Return the (x, y) coordinate for the center point of the cell that contains the specified text.  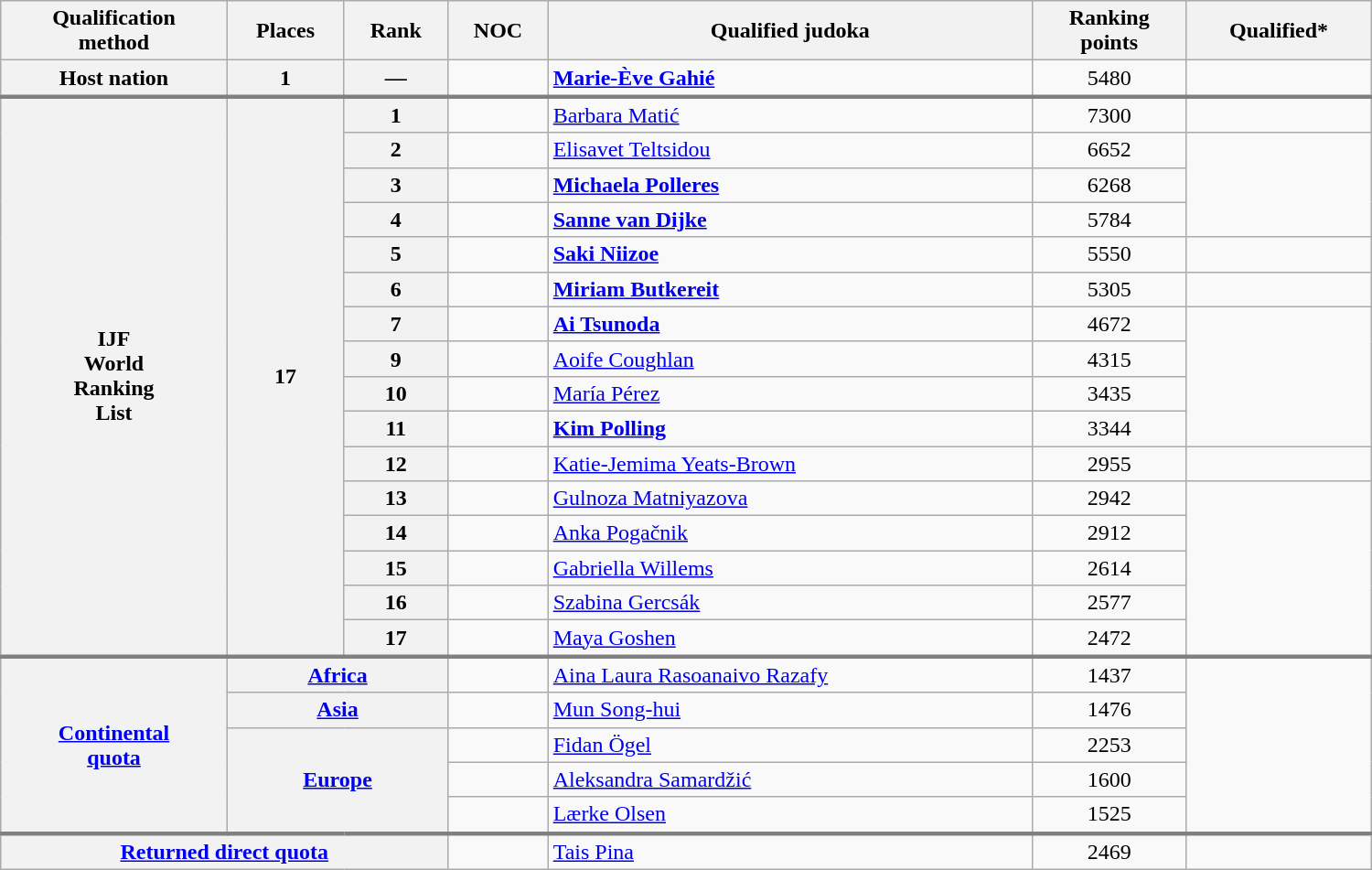
10 (396, 393)
Qualified* (1279, 31)
Qualificationmethod (114, 31)
3344 (1109, 428)
4672 (1109, 324)
Gabriella Willems (790, 568)
Fidan Ögel (790, 745)
7 (396, 324)
2469 (1109, 852)
4315 (1109, 359)
Sanne van Dijke (790, 220)
2955 (1109, 464)
Kim Polling (790, 428)
15 (396, 568)
Aleksandra Samardžić (790, 779)
Ai Tsunoda (790, 324)
12 (396, 464)
5550 (1109, 254)
6652 (1109, 150)
Continentalquota (114, 745)
5 (396, 254)
5480 (1109, 79)
16 (396, 603)
Tais Pina (790, 852)
Rank (396, 31)
Michaela Polleres (790, 185)
Places (285, 31)
4 (396, 220)
2912 (1109, 533)
3435 (1109, 393)
Europe (337, 780)
— (396, 79)
1437 (1109, 674)
1476 (1109, 710)
2614 (1109, 568)
Qualified judoka (790, 31)
Host nation (114, 79)
Miriam Butkereit (790, 289)
Saki Niizoe (790, 254)
7300 (1109, 114)
Africa (337, 674)
Barbara Matić (790, 114)
Gulnoza Matniyazova (790, 499)
Maya Goshen (790, 639)
1525 (1109, 815)
2 (396, 150)
María Pérez (790, 393)
Returned direct quota (225, 852)
Rankingpoints (1109, 31)
5784 (1109, 220)
11 (396, 428)
2577 (1109, 603)
Aina Laura Rasoanaivo Razafy (790, 674)
Szabina Gercsák (790, 603)
IJFWorldRankingList (114, 376)
2942 (1109, 499)
Mun Song-hui (790, 710)
13 (396, 499)
Asia (337, 710)
Lærke Olsen (790, 815)
NOC (498, 31)
Aoife Coughlan (790, 359)
6 (396, 289)
6268 (1109, 185)
Anka Pogačnik (790, 533)
9 (396, 359)
3 (396, 185)
1600 (1109, 779)
14 (396, 533)
5305 (1109, 289)
2472 (1109, 639)
2253 (1109, 745)
Marie-Ève Gahié (790, 79)
Katie-Jemima Yeats-Brown (790, 464)
Elisavet Teltsidou (790, 150)
